Pinpoint the cell where the given text exists, returning its (X, Y) midpoint coordinate. 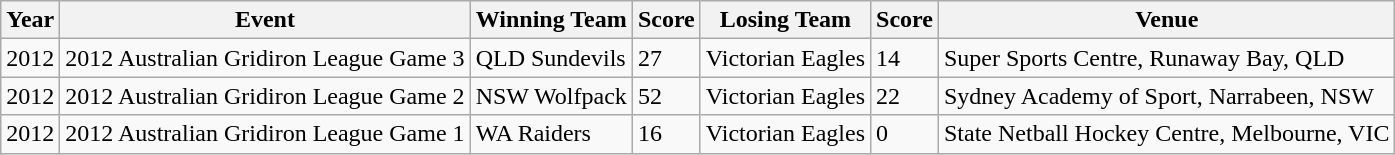
27 (666, 58)
Year (30, 20)
Losing Team (785, 20)
Sydney Academy of Sport, Narrabeen, NSW (1166, 96)
2012 Australian Gridiron League Game 2 (265, 96)
22 (905, 96)
2012 Australian Gridiron League Game 3 (265, 58)
14 (905, 58)
2012 Australian Gridiron League Game 1 (265, 134)
16 (666, 134)
State Netball Hockey Centre, Melbourne, VIC (1166, 134)
52 (666, 96)
0 (905, 134)
QLD Sundevils (551, 58)
NSW Wolfpack (551, 96)
Winning Team (551, 20)
Venue (1166, 20)
Event (265, 20)
WA Raiders (551, 134)
Super Sports Centre, Runaway Bay, QLD (1166, 58)
